Identify which cell holds the provided text, then report its (X, Y) central coordinate. 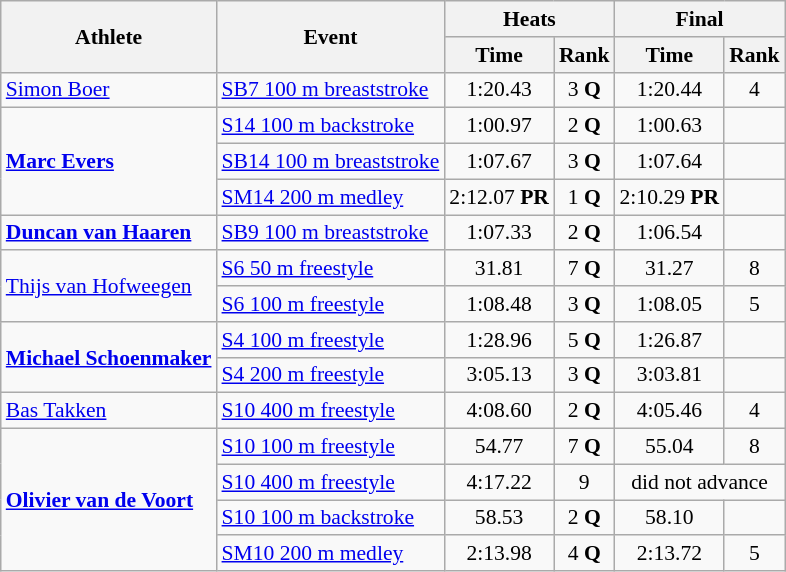
SB7 100 m breaststroke (331, 90)
1:00.97 (499, 126)
1:07.64 (670, 162)
Simon Boer (109, 90)
SB14 100 m breaststroke (331, 162)
1:07.33 (499, 233)
SM10 200 m medley (331, 554)
1:07.67 (499, 162)
58.53 (499, 518)
1:08.05 (670, 304)
SM14 200 m medley (331, 197)
Bas Takken (109, 411)
1:28.96 (499, 340)
1:20.43 (499, 90)
4 Q (584, 554)
4:08.60 (499, 411)
1:20.44 (670, 90)
S6 50 m freestyle (331, 269)
2:13.98 (499, 554)
S10 100 m freestyle (331, 447)
Final (700, 19)
2:12.07 PR (499, 197)
S10 100 m backstroke (331, 518)
Event (331, 36)
55.04 (670, 447)
31.27 (670, 269)
SB9 100 m breaststroke (331, 233)
4:05.46 (670, 411)
5 Q (584, 340)
58.10 (670, 518)
1 Q (584, 197)
Duncan van Haaren (109, 233)
1:08.48 (499, 304)
S4 100 m freestyle (331, 340)
2:13.72 (670, 554)
S14 100 m backstroke (331, 126)
3:05.13 (499, 375)
31.81 (499, 269)
Athlete (109, 36)
9 (584, 482)
1:06.54 (670, 233)
1:00.63 (670, 126)
Michael Schoenmaker (109, 358)
54.77 (499, 447)
Marc Evers (109, 162)
did not advance (700, 482)
Thijs van Hofweegen (109, 286)
3:03.81 (670, 375)
S6 100 m freestyle (331, 304)
1:26.87 (670, 340)
S4 200 m freestyle (331, 375)
Heats (529, 19)
2:10.29 PR (670, 197)
Olivier van de Voort (109, 500)
4:17.22 (499, 482)
